Detect which cell encompasses the target text, then output its (X, Y) center coordinate. 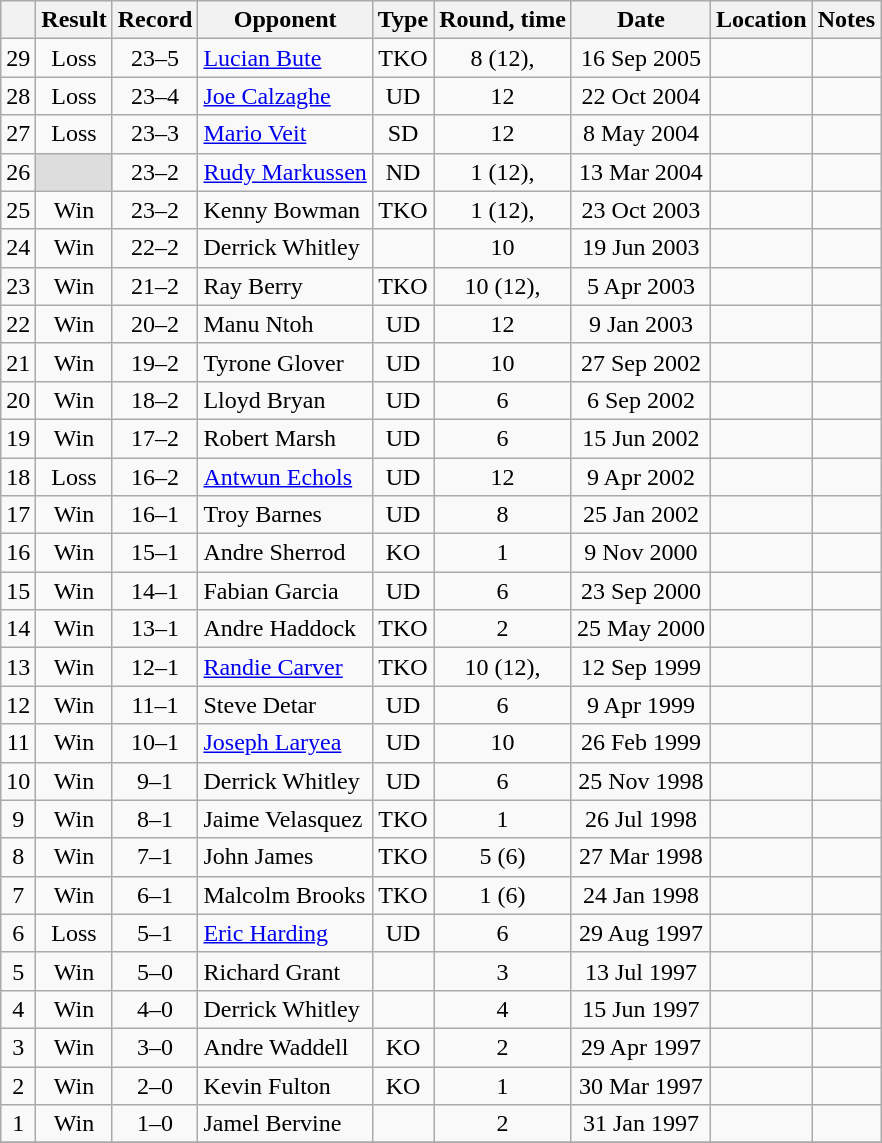
13–1 (155, 629)
12 Sep 1999 (640, 667)
20 (18, 400)
15 Jun 2002 (640, 438)
Joseph Laryea (285, 743)
16–2 (155, 477)
15 Jun 1997 (640, 1009)
Ray Berry (285, 286)
Opponent (285, 20)
Manu Ntoh (285, 324)
22 (18, 324)
19 Jun 2003 (640, 248)
SD (402, 134)
15 (18, 591)
5–1 (155, 933)
5 (6) (503, 857)
Date (640, 20)
13 (18, 667)
30 Mar 1997 (640, 1085)
26 Feb 1999 (640, 743)
9–1 (155, 781)
20–2 (155, 324)
27 Mar 1998 (640, 857)
Troy Barnes (285, 515)
16–1 (155, 515)
Eric Harding (285, 933)
31 Jan 1997 (640, 1124)
15–1 (155, 553)
10–1 (155, 743)
29 (18, 58)
22–2 (155, 248)
Randie Carver (285, 667)
14 (18, 629)
26 Jul 1998 (640, 819)
1 (6) (503, 895)
Andre Haddock (285, 629)
19–2 (155, 362)
23–4 (155, 96)
Rudy Markussen (285, 172)
2–0 (155, 1085)
21 (18, 362)
29 Aug 1997 (640, 933)
12–1 (155, 667)
18–2 (155, 400)
26 (18, 172)
25 May 2000 (640, 629)
7–1 (155, 857)
Jaime Velasquez (285, 819)
25 (18, 210)
Lucian Bute (285, 58)
Lloyd Bryan (285, 400)
17 (18, 515)
4–0 (155, 1009)
7 (18, 895)
5–0 (155, 971)
24 (18, 248)
Record (155, 20)
27 Sep 2002 (640, 362)
John James (285, 857)
Andre Waddell (285, 1047)
25 Nov 1998 (640, 781)
6 Sep 2002 (640, 400)
Kevin Fulton (285, 1085)
9 Nov 2000 (640, 553)
17–2 (155, 438)
13 Jul 1997 (640, 971)
3–0 (155, 1047)
19 (18, 438)
16 (18, 553)
28 (18, 96)
18 (18, 477)
Tyrone Glover (285, 362)
ND (402, 172)
8 (12), (503, 58)
Round, time (503, 20)
9 (18, 819)
Type (402, 20)
Jamel Bervine (285, 1124)
23–5 (155, 58)
23 Oct 2003 (640, 210)
Kenny Bowman (285, 210)
Notes (846, 20)
16 Sep 2005 (640, 58)
23 (18, 286)
5 (18, 971)
9 Apr 2002 (640, 477)
23–3 (155, 134)
Antwun Echols (285, 477)
Location (761, 20)
Richard Grant (285, 971)
Andre Sherrod (285, 553)
8–1 (155, 819)
24 Jan 1998 (640, 895)
6–1 (155, 895)
8 May 2004 (640, 134)
21–2 (155, 286)
27 (18, 134)
11–1 (155, 705)
5 Apr 2003 (640, 286)
1–0 (155, 1124)
9 Jan 2003 (640, 324)
9 Apr 1999 (640, 705)
Mario Veit (285, 134)
Malcolm Brooks (285, 895)
11 (18, 743)
22 Oct 2004 (640, 96)
14–1 (155, 591)
Robert Marsh (285, 438)
Fabian Garcia (285, 591)
23 Sep 2000 (640, 591)
Joe Calzaghe (285, 96)
13 Mar 2004 (640, 172)
29 Apr 1997 (640, 1047)
Steve Detar (285, 705)
Result (74, 20)
25 Jan 2002 (640, 515)
